Return the [X, Y] coordinate for the center point of the cell that contains the specified text.  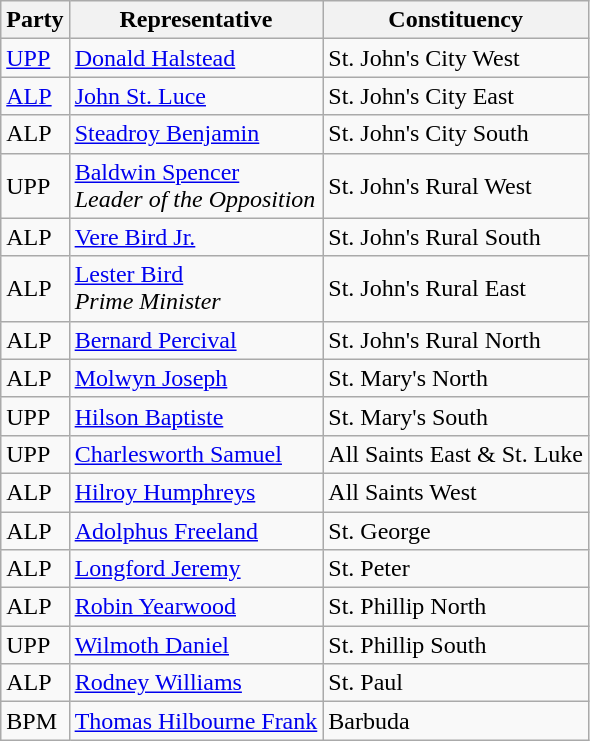
Thomas Hilbourne Frank [196, 721]
Rodney Williams [196, 683]
Hilson Baptiste [196, 416]
St. John's City West [456, 58]
St. Peter [456, 569]
St. Mary's South [456, 416]
St. Phillip North [456, 607]
St. John's City South [456, 134]
St. John's Rural North [456, 340]
Constituency [456, 20]
St. John's Rural South [456, 237]
Bernard Percival [196, 340]
Representative [196, 20]
St. John's Rural East [456, 288]
Baldwin SpencerLeader of the Opposition [196, 186]
Longford Jeremy [196, 569]
Charlesworth Samuel [196, 454]
St. John's Rural West [456, 186]
All Saints West [456, 492]
St. Mary's North [456, 378]
All Saints East & St. Luke [456, 454]
Wilmoth Daniel [196, 645]
BPM [35, 721]
John St. Luce [196, 96]
Molwyn Joseph [196, 378]
St. Paul [456, 683]
St. Phillip South [456, 645]
Lester BirdPrime Minister [196, 288]
Adolphus Freeland [196, 531]
Barbuda [456, 721]
Party [35, 20]
Vere Bird Jr. [196, 237]
St. George [456, 531]
Steadroy Benjamin [196, 134]
St. John's City East [456, 96]
Robin Yearwood [196, 607]
Hilroy Humphreys [196, 492]
Donald Halstead [196, 58]
